Output the (X, Y) coordinate of the center of the cell containing the given text.  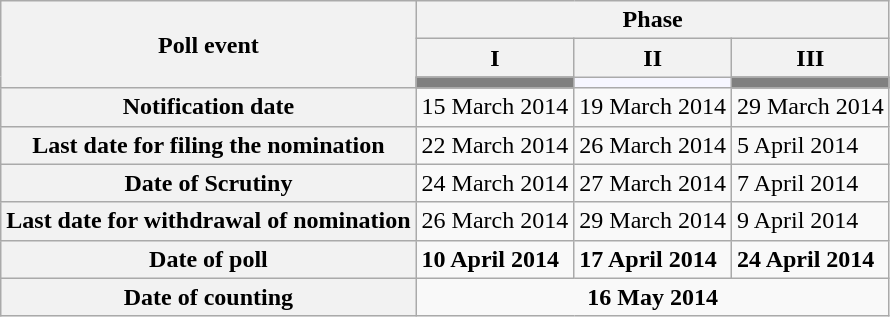
Poll event (208, 44)
Notification date (208, 107)
Date of poll (208, 259)
22 March 2014 (495, 145)
9 April 2014 (810, 221)
5 April 2014 (810, 145)
15 March 2014 (495, 107)
10 April 2014 (495, 259)
II (653, 58)
Date of Scrutiny (208, 183)
17 April 2014 (653, 259)
24 April 2014 (810, 259)
19 March 2014 (653, 107)
Last date for withdrawal of nomination (208, 221)
16 May 2014 (652, 297)
III (810, 58)
I (495, 58)
24 March 2014 (495, 183)
27 March 2014 (653, 183)
Date of counting (208, 297)
7 April 2014 (810, 183)
Last date for filing the nomination (208, 145)
Phase (652, 20)
